Extract the (X, Y) coordinate from the center of the cell holding the provided text.  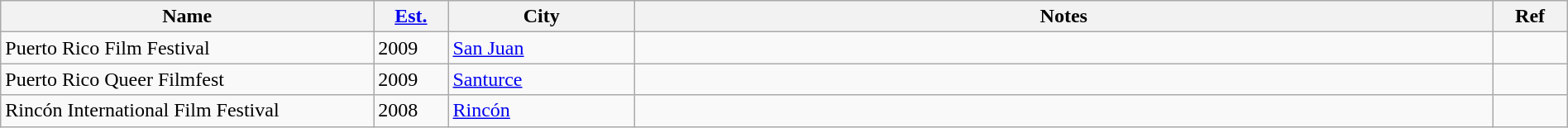
Puerto Rico Film Festival (187, 48)
Name (187, 17)
Notes (1064, 17)
Ref (1530, 17)
Est. (411, 17)
Puerto Rico Queer Filmfest (187, 79)
Rincón International Film Festival (187, 111)
City (542, 17)
Rincón (542, 111)
Santurce (542, 79)
2008 (411, 111)
San Juan (542, 48)
